Identify which cell holds the provided text, then report its [X, Y] central coordinate. 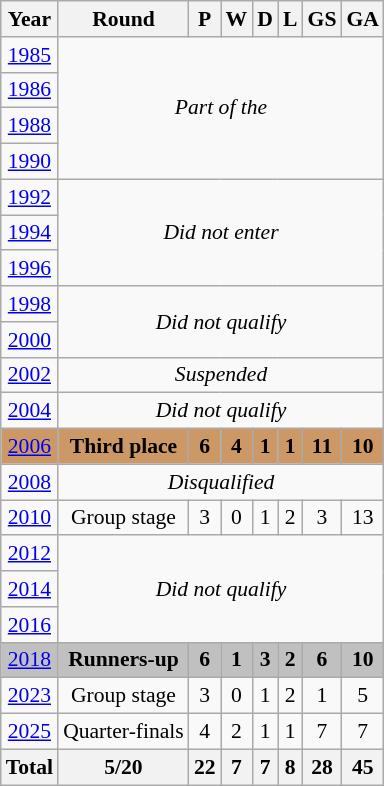
45 [362, 767]
2025 [30, 732]
P [205, 19]
2004 [30, 411]
1994 [30, 233]
1998 [30, 304]
5 [362, 696]
Did not enter [221, 232]
2010 [30, 518]
2016 [30, 625]
Total [30, 767]
Third place [124, 447]
D [265, 19]
2002 [30, 375]
W [237, 19]
Part of the [221, 108]
1996 [30, 269]
2006 [30, 447]
Disqualified [221, 482]
28 [322, 767]
Round [124, 19]
1990 [30, 162]
5/20 [124, 767]
2023 [30, 696]
GS [322, 19]
8 [290, 767]
2008 [30, 482]
13 [362, 518]
Quarter-finals [124, 732]
Runners-up [124, 660]
22 [205, 767]
2014 [30, 589]
2018 [30, 660]
Suspended [221, 375]
1986 [30, 90]
L [290, 19]
1985 [30, 55]
11 [322, 447]
1992 [30, 197]
GA [362, 19]
Year [30, 19]
2000 [30, 340]
2012 [30, 554]
1988 [30, 126]
